Determine the [X, Y] coordinate at the center of the cell enclosing the given text.  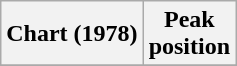
Peakposition [189, 34]
Chart (1978) [72, 34]
